Search for the cell housing the specified text and yield its [x, y] center coordinate. 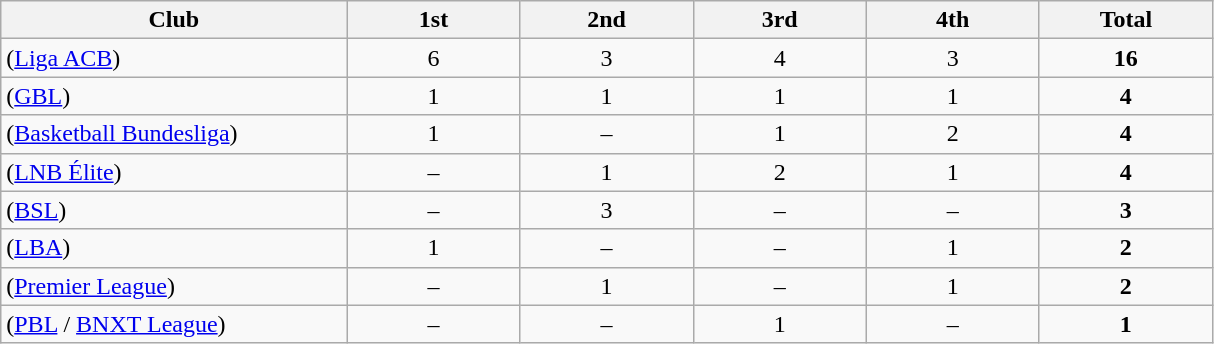
Club [174, 20]
(Premier League) [174, 286]
(Liga ACB) [174, 58]
(LBA) [174, 248]
(BSL) [174, 210]
1st [434, 20]
16 [1126, 58]
3rd [780, 20]
(PBL / BNXT League) [174, 324]
(LNB Élite) [174, 172]
(GBL) [174, 96]
2nd [606, 20]
(Basketball Bundesliga) [174, 134]
6 [434, 58]
4th [952, 20]
Total [1126, 20]
